Return (x, y) of the center of cell containing provided text 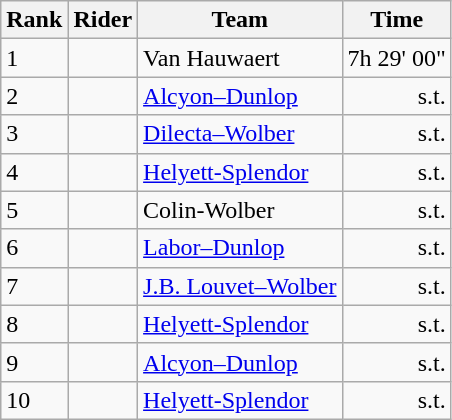
6 (34, 248)
Van Hauwaert (240, 58)
2 (34, 96)
9 (34, 362)
7h 29' 00" (396, 58)
Colin-Wolber (240, 210)
8 (34, 324)
5 (34, 210)
Time (396, 20)
Labor–Dunlop (240, 248)
3 (34, 134)
10 (34, 400)
Team (240, 20)
Dilecta–Wolber (240, 134)
Rider (103, 20)
J.B. Louvet–Wolber (240, 286)
Rank (34, 20)
4 (34, 172)
1 (34, 58)
7 (34, 286)
